Find where the given text appears and provide that cell's center as (X, Y) coordinate. 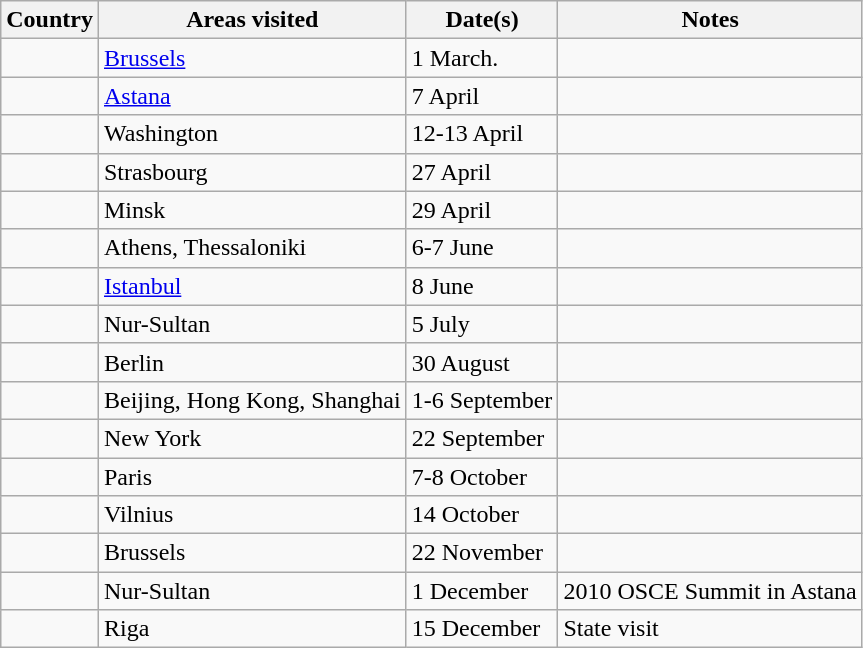
Vilnius (252, 515)
State visit (710, 629)
Country (50, 20)
Date(s) (482, 20)
6-7 June (482, 248)
Riga (252, 629)
Paris (252, 477)
Berlin (252, 362)
15 December (482, 629)
Astana (252, 96)
8 June (482, 286)
2010 OSCE Summit in Astana (710, 591)
5 July (482, 324)
7-8 October (482, 477)
22 November (482, 553)
Areas visited (252, 20)
Notes (710, 20)
New York (252, 438)
Washington (252, 134)
12-13 April (482, 134)
Strasbourg (252, 172)
Beijing, Hong Kong, Shanghai (252, 400)
Minsk (252, 210)
1 March. (482, 58)
27 April (482, 172)
14 October (482, 515)
1-6 September (482, 400)
30 August (482, 362)
1 December (482, 591)
22 September (482, 438)
7 April (482, 96)
Athens, Thessaloniki (252, 248)
29 April (482, 210)
Istanbul (252, 286)
